Output the (x, y) coordinate of the center of the cell containing the given text.  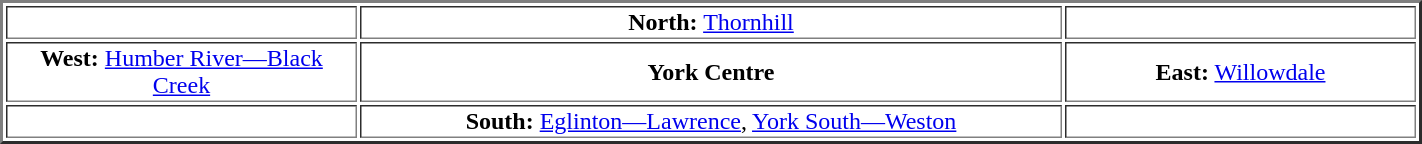
South: Eglinton—Lawrence, York South—Weston (711, 122)
East: Willowdale (1240, 72)
West: Humber River—Black Creek (182, 72)
North: Thornhill (711, 22)
York Centre (711, 72)
